Pinpoint the cell where the given text exists, returning its (X, Y) midpoint coordinate. 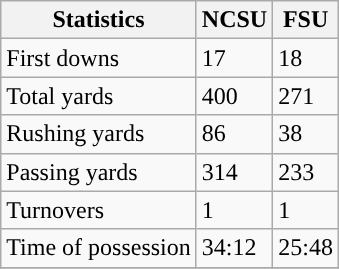
FSU (306, 20)
First downs (99, 58)
Total yards (99, 96)
38 (306, 134)
17 (234, 58)
271 (306, 96)
Time of possession (99, 248)
Passing yards (99, 172)
NCSU (234, 20)
86 (234, 134)
Statistics (99, 20)
314 (234, 172)
25:48 (306, 248)
Turnovers (99, 210)
34:12 (234, 248)
400 (234, 96)
18 (306, 58)
233 (306, 172)
Rushing yards (99, 134)
